Determine the (x, y) coordinate at the center of the cell enclosing the given text.  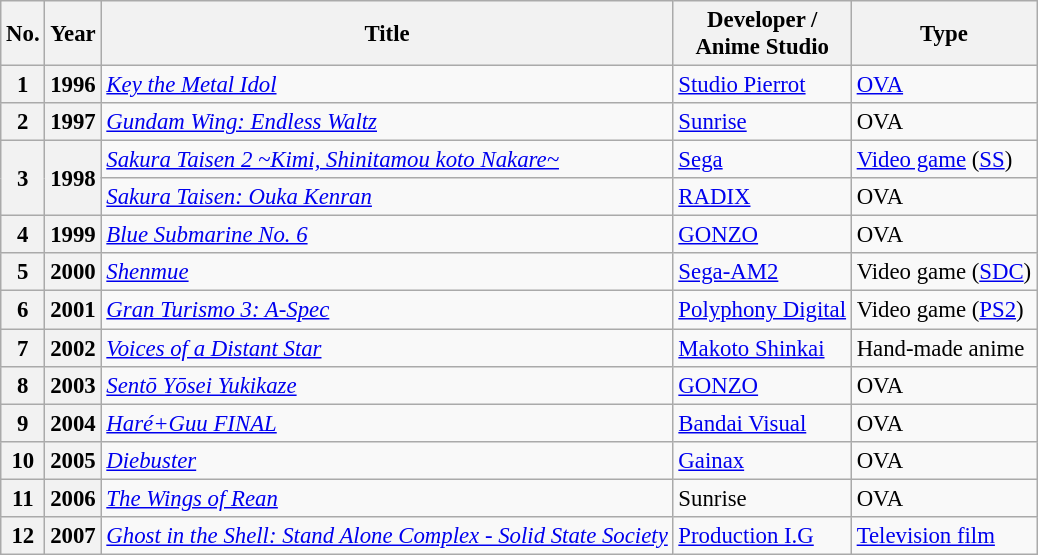
6 (23, 310)
2 (23, 122)
1996 (73, 85)
Voices of a Distant Star (387, 348)
3 (23, 178)
Polyphony Digital (762, 310)
Ghost in the Shell: Stand Alone Complex - Solid State Society (387, 536)
Bandai Visual (762, 423)
Shenmue (387, 273)
Production I.G (762, 536)
Video game (SDC) (944, 273)
Title (387, 34)
11 (23, 498)
Studio Pierrot (762, 85)
2004 (73, 423)
2005 (73, 460)
Gran Turismo 3: A-Spec (387, 310)
Hand-made anime (944, 348)
4 (23, 235)
1 (23, 85)
Gainax (762, 460)
9 (23, 423)
8 (23, 385)
5 (23, 273)
Sakura Taisen: Ouka Kenran (387, 197)
RADIX (762, 197)
No. (23, 34)
Sega-AM2 (762, 273)
10 (23, 460)
7 (23, 348)
1998 (73, 178)
1997 (73, 122)
Television film (944, 536)
Blue Submarine No. 6 (387, 235)
The Wings of Rean (387, 498)
Type (944, 34)
2007 (73, 536)
2001 (73, 310)
2006 (73, 498)
Year (73, 34)
Sentō Yōsei Yukikaze (387, 385)
Makoto Shinkai (762, 348)
Sakura Taisen 2 ~Kimi, Shinitamou koto Nakare~ (387, 160)
Video game (SS) (944, 160)
Haré+Guu FINAL (387, 423)
2002 (73, 348)
2000 (73, 273)
12 (23, 536)
Key the Metal Idol (387, 85)
Sega (762, 160)
Developer /Anime Studio (762, 34)
Video game (PS2) (944, 310)
1999 (73, 235)
2003 (73, 385)
Gundam Wing: Endless Waltz (387, 122)
Diebuster (387, 460)
